Find where the given text appears and provide that cell's center as [x, y] coordinate. 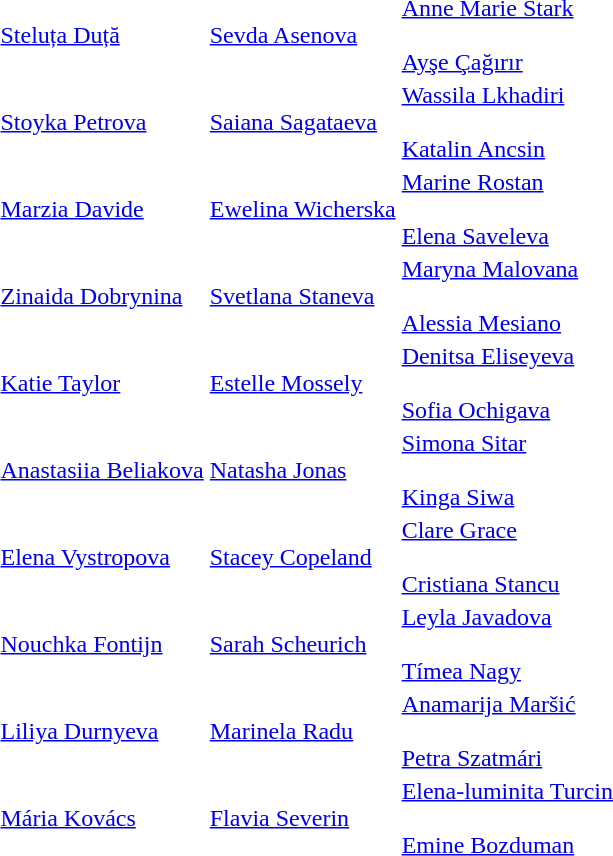
Marinela Radu [302, 731]
Saiana Sagataeva [302, 122]
Svetlana Staneva [302, 296]
Natasha Jonas [302, 470]
Ewelina Wicherska [302, 209]
Estelle Mossely [302, 383]
Sarah Scheurich [302, 644]
Stacey Copeland [302, 557]
